Extract the (x, y) coordinate from the center of the cell holding the provided text.  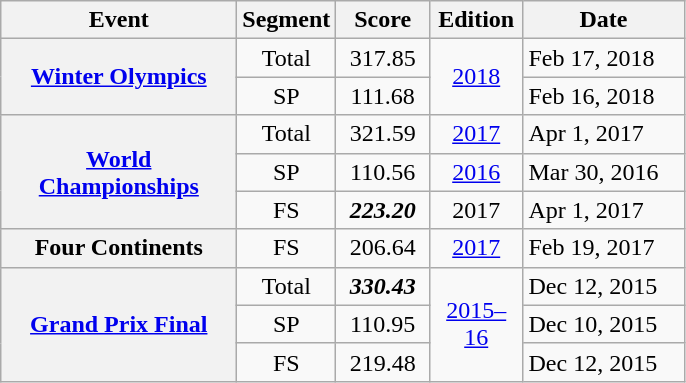
330.43 (383, 286)
Score (383, 20)
2016 (476, 172)
Winter Olympics (119, 77)
2018 (476, 77)
2015–16 (476, 324)
Four Continents (119, 248)
223.20 (383, 210)
Edition (476, 20)
Segment (286, 20)
Mar 30, 2016 (604, 172)
219.48 (383, 362)
110.56 (383, 172)
Feb 19, 2017 (604, 248)
World Championships (119, 172)
Feb 17, 2018 (604, 58)
110.95 (383, 324)
Dec 10, 2015 (604, 324)
Grand Prix Final (119, 324)
Event (119, 20)
321.59 (383, 134)
206.64 (383, 248)
Feb 16, 2018 (604, 96)
Date (604, 20)
111.68 (383, 96)
317.85 (383, 58)
